Detect which cell encompasses the target text, then output its (X, Y) center coordinate. 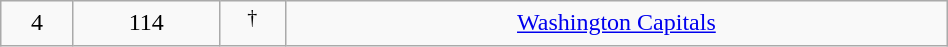
114 (146, 24)
† (252, 24)
Washington Capitals (617, 24)
4 (38, 24)
